For the text-containing cell, return its midpoint in [X, Y] coordinate format. 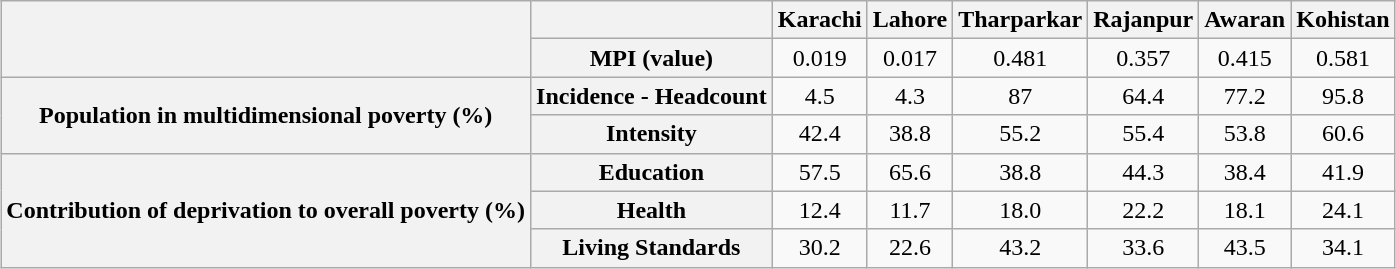
34.1 [1343, 248]
0.017 [910, 58]
55.2 [1020, 134]
22.2 [1144, 210]
Karachi [820, 20]
Living Standards [652, 248]
42.4 [820, 134]
Kohistan [1343, 20]
Intensity [652, 134]
MPI (value) [652, 58]
11.7 [910, 210]
55.4 [1144, 134]
18.1 [1245, 210]
0.481 [1020, 58]
65.6 [910, 172]
43.5 [1245, 248]
Health [652, 210]
24.1 [1343, 210]
4.5 [820, 96]
33.6 [1144, 248]
53.8 [1245, 134]
44.3 [1144, 172]
60.6 [1343, 134]
38.4 [1245, 172]
95.8 [1343, 96]
18.0 [1020, 210]
Lahore [910, 20]
43.2 [1020, 248]
Awaran [1245, 20]
0.019 [820, 58]
Education [652, 172]
64.4 [1144, 96]
77.2 [1245, 96]
Population in multidimensional poverty (%) [266, 115]
Incidence - Headcount [652, 96]
57.5 [820, 172]
Rajanpur [1144, 20]
22.6 [910, 248]
0.357 [1144, 58]
Contribution of deprivation to overall poverty (%) [266, 210]
41.9 [1343, 172]
12.4 [820, 210]
0.581 [1343, 58]
0.415 [1245, 58]
4.3 [910, 96]
30.2 [820, 248]
87 [1020, 96]
Tharparkar [1020, 20]
